Return [x, y] of the center of cell containing provided text 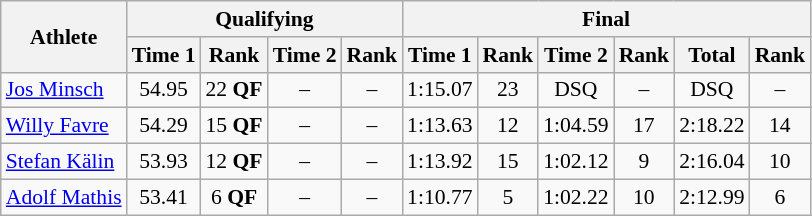
1:04.59 [576, 126]
12 [508, 126]
17 [644, 126]
6 [780, 197]
2:18.22 [712, 126]
1:15.07 [440, 90]
12 QF [234, 162]
Jos Minsch [64, 90]
1:13.63 [440, 126]
Final [606, 19]
1:02.12 [576, 162]
54.29 [164, 126]
Athlete [64, 36]
6 QF [234, 197]
Stefan Kälin [64, 162]
54.95 [164, 90]
Willy Favre [64, 126]
53.41 [164, 197]
14 [780, 126]
Qualifying [264, 19]
Total [712, 55]
23 [508, 90]
5 [508, 197]
15 [508, 162]
53.93 [164, 162]
Adolf Mathis [64, 197]
15 QF [234, 126]
22 QF [234, 90]
9 [644, 162]
1:10.77 [440, 197]
1:13.92 [440, 162]
2:12.99 [712, 197]
2:16.04 [712, 162]
1:02.22 [576, 197]
